Return (X, Y) of the center of cell containing provided text 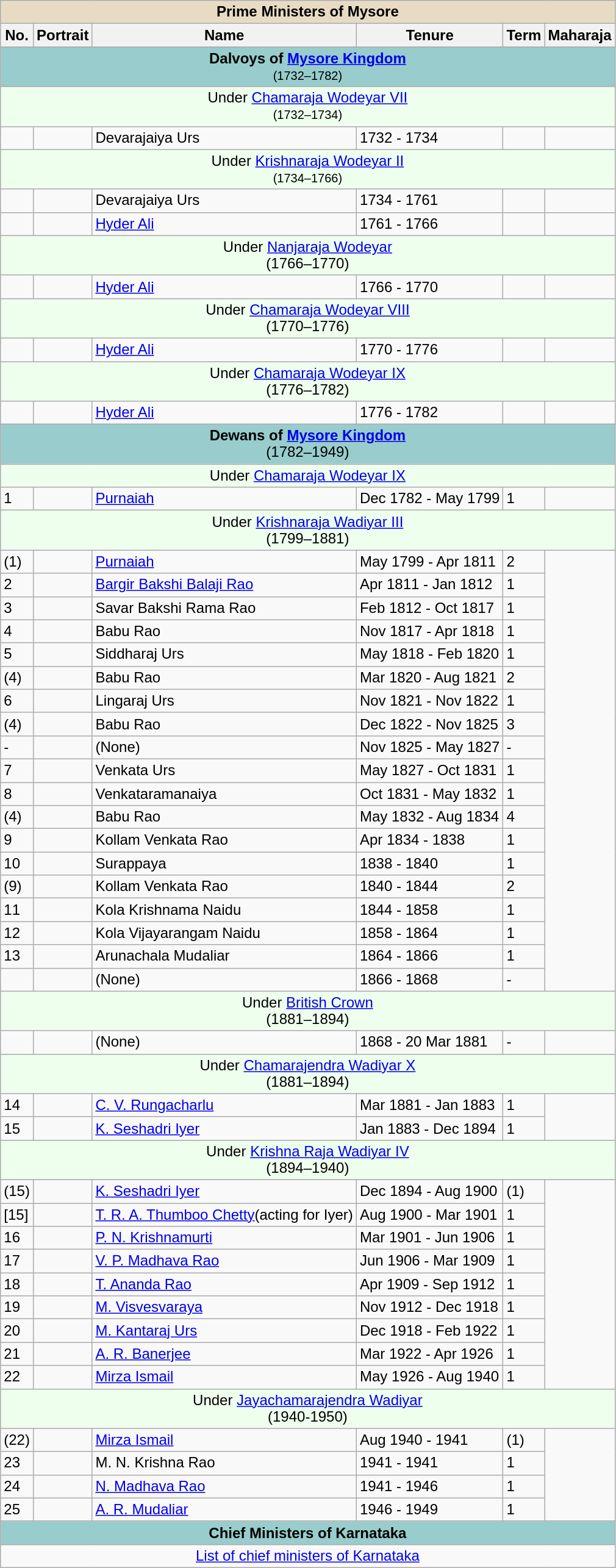
(22) (17, 1440)
21 (17, 1354)
Under Krishna Raja Wadiyar IV(1894–1940) (307, 1160)
Portrait (62, 35)
1776 - 1782 (429, 413)
1858 - 1864 (429, 933)
1941 - 1941 (429, 1463)
Lingaraj Urs (224, 701)
1866 - 1868 (429, 979)
(15) (17, 1191)
Surappaya (224, 864)
Kola Vijayarangam Naidu (224, 933)
19 (17, 1308)
1732 - 1734 (429, 138)
1734 - 1761 (429, 201)
Apr 1811 - Jan 1812 (429, 585)
May 1926 - Aug 1940 (429, 1377)
Name (224, 35)
Apr 1834 - 1838 (429, 840)
N. Madhava Rao (224, 1486)
1868 - 20 Mar 1881 (429, 1042)
Mar 1901 - Jun 1906 (429, 1238)
May 1827 - Oct 1831 (429, 770)
1941 - 1946 (429, 1486)
Dec 1894 - Aug 1900 (429, 1191)
1770 - 1776 (429, 349)
Nov 1821 - Nov 1822 (429, 701)
23 (17, 1463)
5 (17, 654)
Mar 1881 - Jan 1883 (429, 1105)
Under Chamarajendra Wadiyar X(1881–1894) (307, 1073)
Venkata Urs (224, 770)
11 (17, 910)
Under Nanjaraja Wodeyar(1766–1770) (307, 255)
1840 - 1844 (429, 887)
Mar 1922 - Apr 1926 (429, 1354)
(9) (17, 887)
May 1799 - Apr 1811 (429, 562)
Nov 1817 - Apr 1818 (429, 631)
8 (17, 793)
7 (17, 770)
Nov 1825 - May 1827 (429, 747)
Term (524, 35)
9 (17, 840)
15 (17, 1128)
Mar 1820 - Aug 1821 (429, 678)
16 (17, 1238)
Jun 1906 - Mar 1909 (429, 1261)
M. Kantaraj Urs (224, 1331)
A. R. Banerjee (224, 1354)
Bargir Bakshi Balaji Rao (224, 585)
May 1818 - Feb 1820 (429, 654)
Under Krishnaraja Wadiyar III(1799–1881) (307, 531)
Arunachala Mudaliar (224, 956)
[15] (17, 1214)
1766 - 1770 (429, 287)
Apr 1909 - Sep 1912 (429, 1284)
C. V. Rungacharlu (224, 1105)
22 (17, 1377)
Kola Krishnama Naidu (224, 910)
Siddharaj Urs (224, 654)
Chief Ministers of Karnataka (307, 1533)
1946 - 1949 (429, 1509)
Under Krishnaraja Wodeyar II(1734–1766) (307, 170)
Aug 1940 - 1941 (429, 1440)
20 (17, 1331)
Venkataramanaiya (224, 793)
Dec 1918 - Feb 1922 (429, 1331)
Tenure (429, 35)
V. P. Madhava Rao (224, 1261)
13 (17, 956)
Savar Bakshi Rama Rao (224, 608)
M. N. Krishna Rao (224, 1463)
Under British Crown(1881–1894) (307, 1011)
Prime Ministers of Mysore (307, 12)
No. (17, 35)
Dewans of Mysore Kingdom(1782–1949) (307, 444)
18 (17, 1284)
17 (17, 1261)
M. Visvesvaraya (224, 1308)
Under Chamaraja Wodeyar VIII(1770–1776) (307, 318)
10 (17, 864)
24 (17, 1486)
1844 - 1858 (429, 910)
Oct 1831 - May 1832 (429, 793)
1864 - 1866 (429, 956)
Feb 1812 - Oct 1817 (429, 608)
25 (17, 1509)
Under Chamaraja Wodeyar VII(1732–1734) (307, 106)
1838 - 1840 (429, 864)
List of chief ministers of Karnataka (307, 1556)
6 (17, 701)
Nov 1912 - Dec 1918 (429, 1308)
T. Ananda Rao (224, 1284)
Dec 1782 - May 1799 (429, 499)
Maharaja (579, 35)
Aug 1900 - Mar 1901 (429, 1214)
May 1832 - Aug 1834 (429, 817)
Dalvoys of Mysore Kingdom(1732–1782) (307, 67)
14 (17, 1105)
T. R. A. Thumboo Chetty(acting for Iyer) (224, 1214)
1761 - 1766 (429, 224)
Under Chamaraja Wodeyar IX(1776–1782) (307, 381)
P. N. Krishnamurti (224, 1238)
Under Jayachamarajendra Wadiyar(1940-1950) (307, 1409)
12 (17, 933)
A. R. Mudaliar (224, 1509)
Dec 1822 - Nov 1825 (429, 724)
Jan 1883 - Dec 1894 (429, 1128)
Under Chamaraja Wodeyar IX (307, 476)
